Provide the (x, y) coordinate of the cell's center where the given text is located.  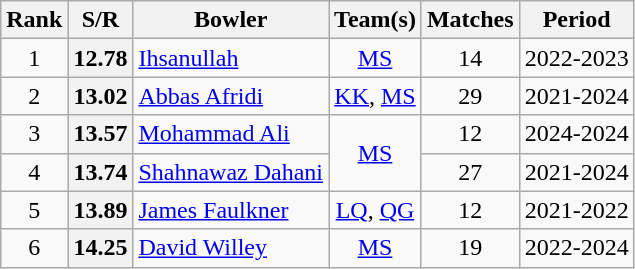
12.78 (100, 58)
19 (470, 248)
Abbas Afridi (231, 96)
Team(s) (376, 20)
27 (470, 172)
5 (34, 210)
3 (34, 134)
6 (34, 248)
Ihsanullah (231, 58)
Mohammad Ali (231, 134)
13.57 (100, 134)
James Faulkner (231, 210)
13.02 (100, 96)
Matches (470, 20)
2022-2024 (576, 248)
29 (470, 96)
Bowler (231, 20)
KK, MS (376, 96)
13.89 (100, 210)
4 (34, 172)
13.74 (100, 172)
2021-2022 (576, 210)
LQ, QG (376, 210)
Rank (34, 20)
1 (34, 58)
14 (470, 58)
Shahnawaz Dahani (231, 172)
David Willey (231, 248)
2 (34, 96)
2024-2024 (576, 134)
14.25 (100, 248)
2022-2023 (576, 58)
S/R (100, 20)
Period (576, 20)
